Provide the [x, y] coordinate of the cell's center where the given text is located.  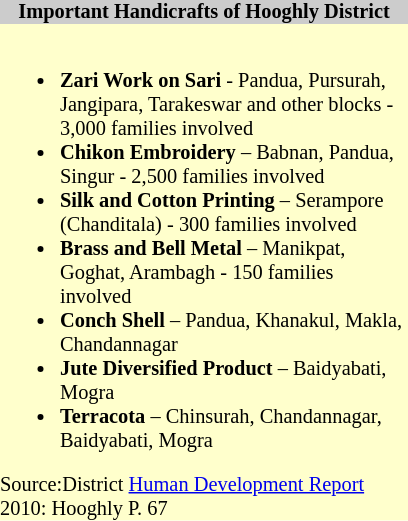
Important Handicrafts of Hooghly District [204, 12]
